Return [x, y] of the center of cell containing provided text 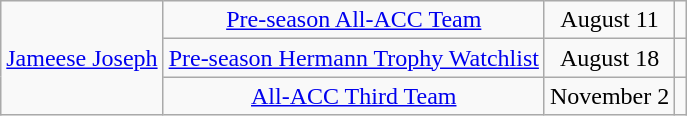
All-ACC Third Team [354, 96]
Pre-season All-ACC Team [354, 20]
November 2 [609, 96]
Pre-season Hermann Trophy Watchlist [354, 58]
August 11 [609, 20]
August 18 [609, 58]
Jameese Joseph [82, 58]
